Scan for the cell matching the given text and deliver its (X, Y) coordinate at center. 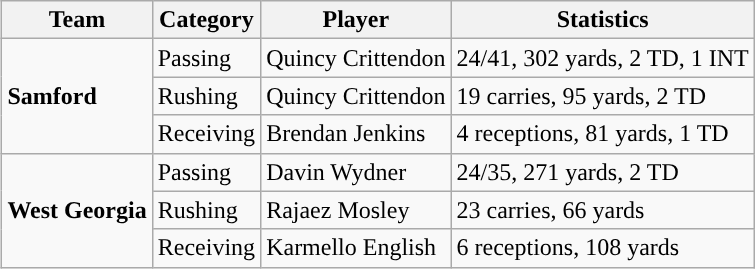
19 carries, 95 yards, 2 TD (602, 96)
Category (206, 20)
Davin Wydner (356, 172)
4 receptions, 81 yards, 1 TD (602, 134)
24/35, 271 yards, 2 TD (602, 172)
West Georgia (77, 210)
Player (356, 20)
Samford (77, 96)
24/41, 302 yards, 2 TD, 1 INT (602, 58)
Brendan Jenkins (356, 134)
Karmello English (356, 248)
23 carries, 66 yards (602, 210)
Team (77, 20)
Rajaez Mosley (356, 210)
Statistics (602, 20)
6 receptions, 108 yards (602, 248)
